Locate the cell with the specified text and output its (X, Y) center coordinate. 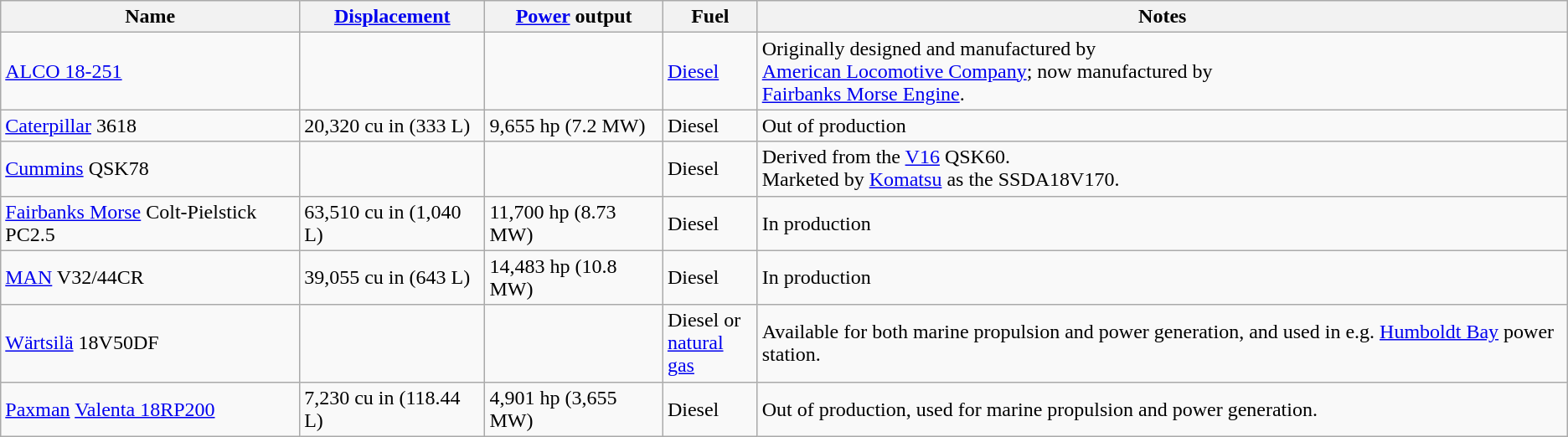
Caterpillar 3618 (151, 126)
4,901 hp (3,655 MW) (575, 409)
Notes (1163, 17)
Name (151, 17)
ALCO 18-251 (151, 71)
Out of production, used for marine propulsion and power generation. (1163, 409)
Wärtsilä 18V50DF (151, 343)
MAN V32/44CR (151, 278)
Power output (575, 17)
7,230 cu in (118.44 L) (392, 409)
Diesel ornatural gas (710, 343)
9,655 hp (7.2 MW) (575, 126)
11,700 hp (8.73 MW) (575, 223)
Displacement (392, 17)
Available for both marine propulsion and power generation, and used in e.g. Humboldt Bay power station. (1163, 343)
Derived from the V16 QSK60. Marketed by Komatsu as the SSDA18V170. (1163, 169)
Fuel (710, 17)
Fairbanks Morse Colt-Pielstick PC2.5 (151, 223)
Paxman Valenta 18RP200 (151, 409)
Cummins QSK78 (151, 169)
14,483 hp (10.8 MW) (575, 278)
Out of production (1163, 126)
39,055 cu in (643 L) (392, 278)
20,320 cu in (333 L) (392, 126)
Originally designed and manufactured by American Locomotive Company; now manufactured by Fairbanks Morse Engine. (1163, 71)
63,510 cu in (1,040 L) (392, 223)
